Output the (X, Y) coordinate of the center of the cell containing the given text.  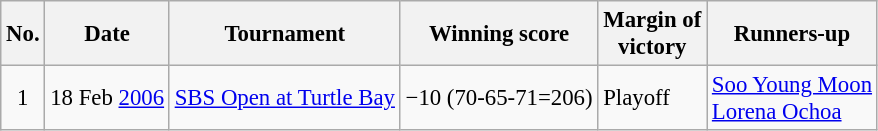
Playoff (652, 98)
−10 (70-65-71=206) (499, 98)
No. (23, 34)
Winning score (499, 34)
Date (107, 34)
Runners-up (792, 34)
Tournament (284, 34)
Soo Young Moon Lorena Ochoa (792, 98)
18 Feb 2006 (107, 98)
SBS Open at Turtle Bay (284, 98)
1 (23, 98)
Margin ofvictory (652, 34)
